Return the [x, y] coordinate for the center point of the cell that contains the specified text.  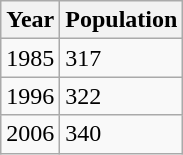
Population [122, 20]
1985 [30, 58]
Year [30, 20]
322 [122, 96]
317 [122, 58]
340 [122, 134]
1996 [30, 96]
2006 [30, 134]
